Return [x, y] of the center of cell containing provided text 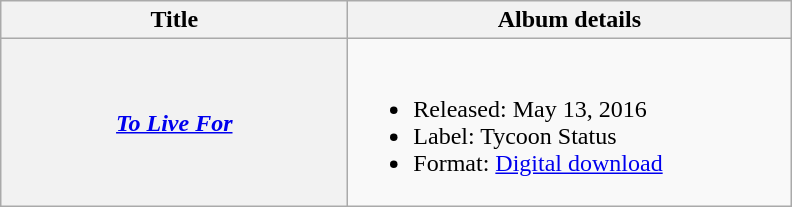
Album details [570, 20]
Title [174, 20]
Released: May 13, 2016Label: Tycoon StatusFormat: Digital download [570, 122]
To Live For [174, 122]
